Find where the given text appears and provide that cell's center as (x, y) coordinate. 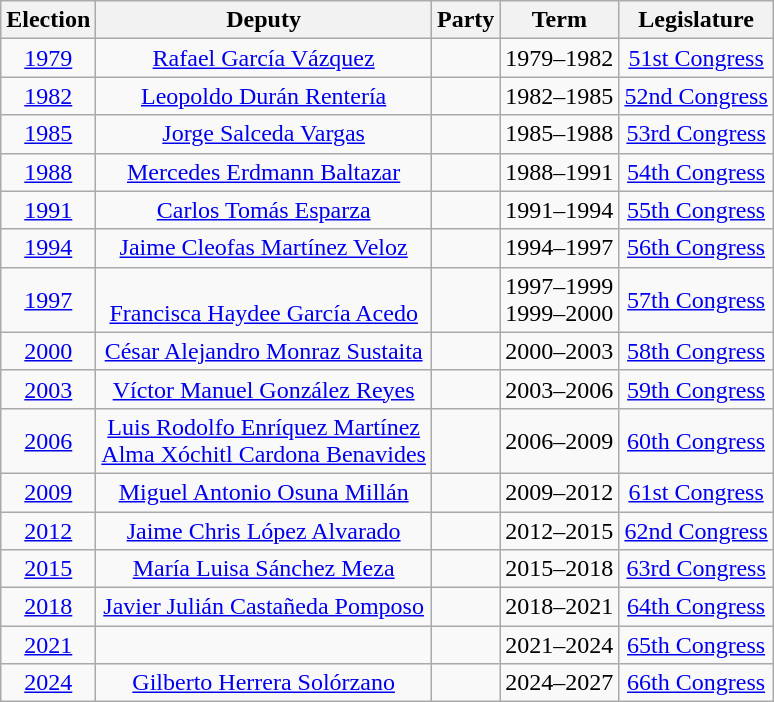
54th Congress (696, 172)
1997 (48, 300)
2012 (48, 531)
1991 (48, 210)
Carlos Tomás Esparza (264, 210)
1985 (48, 134)
2021–2024 (560, 645)
2018 (48, 607)
1997–19991999–2000 (560, 300)
Víctor Manuel González Reyes (264, 389)
2006–2009 (560, 440)
Jaime Cleofas Martínez Veloz (264, 248)
Deputy (264, 20)
1979–1982 (560, 58)
51st Congress (696, 58)
2006 (48, 440)
2003 (48, 389)
Leopoldo Durán Rentería (264, 96)
1988 (48, 172)
1994–1997 (560, 248)
1988–1991 (560, 172)
María Luisa Sánchez Meza (264, 569)
2003–2006 (560, 389)
57th Congress (696, 300)
2021 (48, 645)
Gilberto Herrera Solórzano (264, 683)
Term (560, 20)
2009 (48, 492)
César Alejandro Monraz Sustaita (264, 351)
2018–2021 (560, 607)
Rafael García Vázquez (264, 58)
2009–2012 (560, 492)
2024 (48, 683)
65th Congress (696, 645)
1994 (48, 248)
59th Congress (696, 389)
64th Congress (696, 607)
2015–2018 (560, 569)
58th Congress (696, 351)
55th Congress (696, 210)
2000 (48, 351)
Francisca Haydee García Acedo (264, 300)
1991–1994 (560, 210)
Jorge Salceda Vargas (264, 134)
53rd Congress (696, 134)
2015 (48, 569)
62nd Congress (696, 531)
Mercedes Erdmann Baltazar (264, 172)
2000–2003 (560, 351)
Javier Julián Castañeda Pomposo (264, 607)
1982 (48, 96)
Miguel Antonio Osuna Millán (264, 492)
2012–2015 (560, 531)
Luis Rodolfo Enríquez MartínezAlma Xóchitl Cardona Benavides (264, 440)
1982–1985 (560, 96)
56th Congress (696, 248)
60th Congress (696, 440)
1985–1988 (560, 134)
Jaime Chris López Alvarado (264, 531)
Party (465, 20)
61st Congress (696, 492)
63rd Congress (696, 569)
2024–2027 (560, 683)
66th Congress (696, 683)
Legislature (696, 20)
1979 (48, 58)
52nd Congress (696, 96)
Election (48, 20)
